Provide the [X, Y] coordinate of the cell's center where the given text is located.  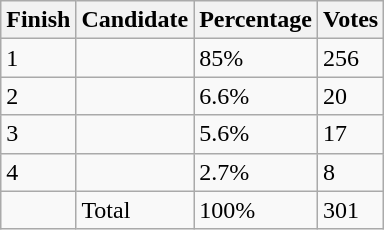
100% [256, 210]
1 [38, 58]
301 [350, 210]
2.7% [256, 172]
4 [38, 172]
Percentage [256, 20]
20 [350, 96]
17 [350, 134]
Finish [38, 20]
Votes [350, 20]
8 [350, 172]
5.6% [256, 134]
2 [38, 96]
6.6% [256, 96]
256 [350, 58]
85% [256, 58]
3 [38, 134]
Candidate [135, 20]
Total [135, 210]
